Scan for the cell matching the given text and deliver its (x, y) coordinate at center. 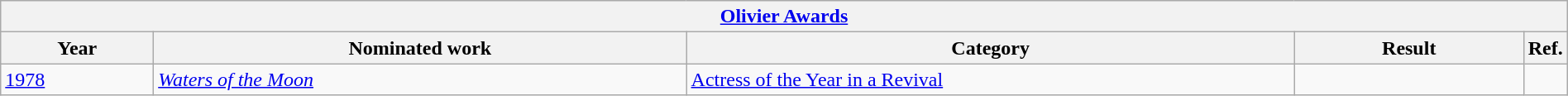
Result (1409, 48)
Year (78, 48)
Olivier Awards (784, 17)
Actress of the Year in a Revival (991, 79)
Category (991, 48)
Nominated work (420, 48)
Ref. (1545, 48)
Waters of the Moon (420, 79)
1978 (78, 79)
